Return [x, y] of the center of cell containing provided text 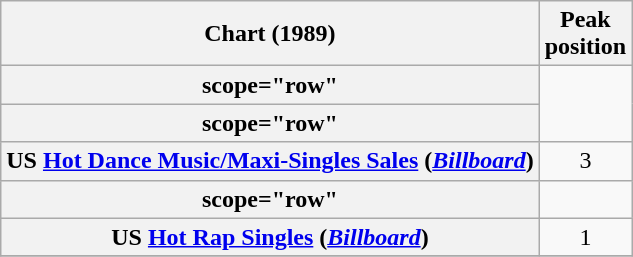
US Hot Rap Singles (Billboard) [270, 237]
Chart (1989) [270, 34]
1 [585, 237]
US Hot Dance Music/Maxi-Singles Sales (Billboard) [270, 161]
3 [585, 161]
Peakposition [585, 34]
